Capture the cell that displays the provided text and extract its [x, y] central coordinate. 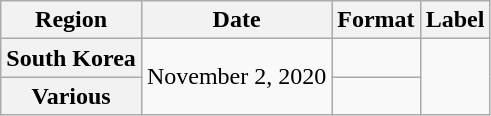
Date [236, 20]
Format [376, 20]
South Korea [72, 58]
Label [455, 20]
November 2, 2020 [236, 77]
Region [72, 20]
Various [72, 96]
